For the text-containing cell, return its midpoint in [X, Y] coordinate format. 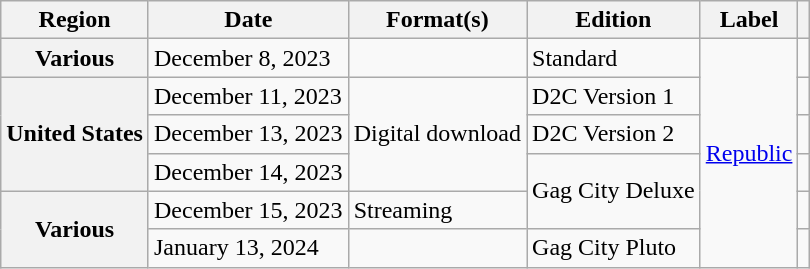
Republic [749, 153]
December 14, 2023 [248, 172]
Digital download [437, 134]
Standard [614, 58]
D2C Version 2 [614, 134]
January 13, 2024 [248, 248]
Date [248, 20]
Streaming [437, 210]
December 15, 2023 [248, 210]
Gag City Pluto [614, 248]
D2C Version 1 [614, 96]
Format(s) [437, 20]
December 11, 2023 [248, 96]
Region [75, 20]
December 13, 2023 [248, 134]
United States [75, 134]
Label [749, 20]
December 8, 2023 [248, 58]
Edition [614, 20]
Gag City Deluxe [614, 191]
